Locate the cell with the specified text and output its [x, y] center coordinate. 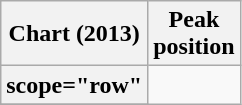
Chart (2013) [74, 34]
scope="row" [74, 85]
Peakposition [194, 34]
